Return [X, Y] of the center of cell containing provided text 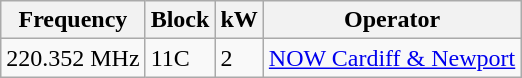
NOW Cardiff & Newport [392, 58]
220.352 MHz [73, 58]
2 [239, 58]
Block [180, 20]
Frequency [73, 20]
11C [180, 58]
kW [239, 20]
Operator [392, 20]
